Capture the cell that displays the provided text and extract its (X, Y) central coordinate. 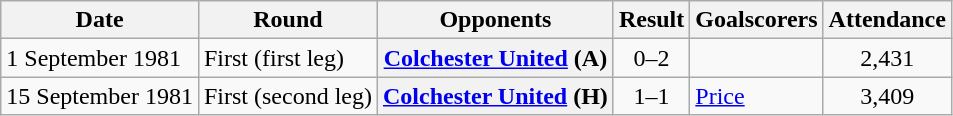
15 September 1981 (100, 96)
Opponents (495, 20)
First (second leg) (288, 96)
Colchester United (A) (495, 58)
2,431 (887, 58)
Goalscorers (756, 20)
1–1 (651, 96)
Colchester United (H) (495, 96)
Price (756, 96)
Attendance (887, 20)
Result (651, 20)
3,409 (887, 96)
1 September 1981 (100, 58)
0–2 (651, 58)
Round (288, 20)
First (first leg) (288, 58)
Date (100, 20)
